Identify which cell holds the provided text, then report its [X, Y] central coordinate. 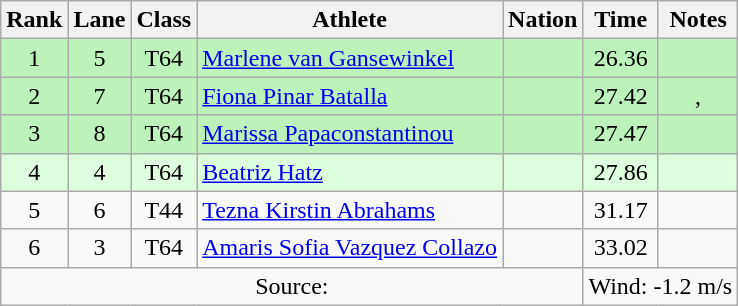
Wind: -1.2 m/s [660, 286]
Class [164, 20]
31.17 [620, 210]
33.02 [620, 248]
Amaris Sofia Vazquez Collazo [350, 248]
Nation [543, 20]
Marlene van Gansewinkel [350, 58]
2 [34, 96]
1 [34, 58]
26.36 [620, 58]
, [698, 96]
Tezna Kirstin Abrahams [350, 210]
Marissa Papaconstantinou [350, 134]
Athlete [350, 20]
Source: [292, 286]
Beatriz Hatz [350, 172]
27.47 [620, 134]
27.86 [620, 172]
27.42 [620, 96]
Lane [100, 20]
Notes [698, 20]
Time [620, 20]
T44 [164, 210]
7 [100, 96]
8 [100, 134]
Fiona Pinar Batalla [350, 96]
Rank [34, 20]
